Pinpoint the cell where the given text exists, returning its (x, y) midpoint coordinate. 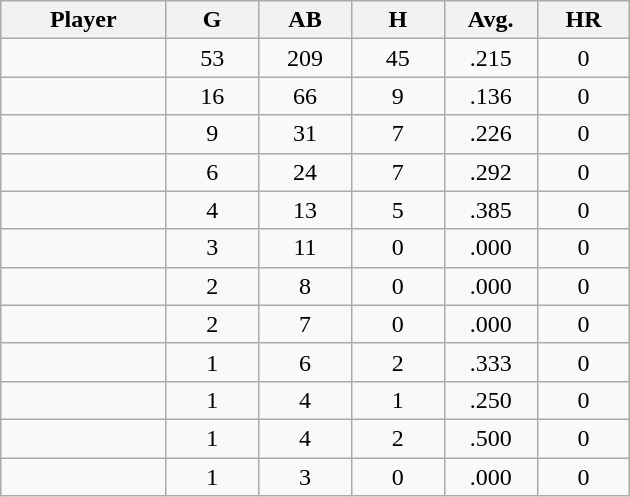
.215 (490, 58)
24 (306, 172)
.500 (490, 438)
.333 (490, 362)
.250 (490, 400)
66 (306, 96)
.136 (490, 96)
16 (212, 96)
Avg. (490, 20)
.226 (490, 134)
209 (306, 58)
5 (398, 210)
8 (306, 286)
.292 (490, 172)
AB (306, 20)
H (398, 20)
53 (212, 58)
.385 (490, 210)
45 (398, 58)
HR (584, 20)
11 (306, 248)
31 (306, 134)
Player (84, 20)
13 (306, 210)
G (212, 20)
